Locate the cell with the specified text and output its [X, Y] center coordinate. 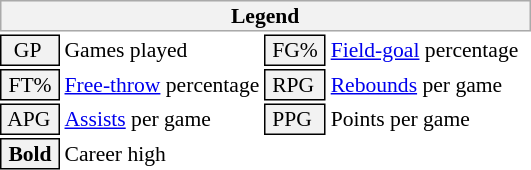
APG [30, 120]
Points per game [430, 120]
RPG [295, 85]
Assists per game [162, 120]
Legend [265, 16]
Career high [162, 154]
Rebounds per game [430, 85]
FG% [295, 50]
Free-throw percentage [162, 85]
PPG [295, 120]
Games played [162, 50]
Bold [30, 154]
Field-goal percentage [430, 50]
GP [30, 50]
FT% [30, 85]
